Determine the [x, y] coordinate at the center of the cell enclosing the given text.  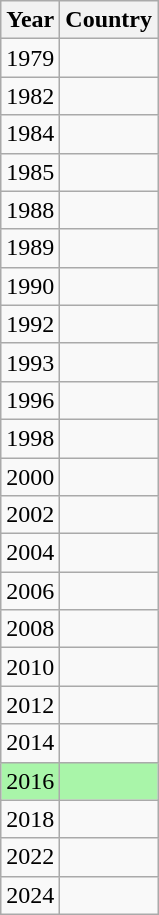
2016 [30, 781]
1989 [30, 248]
2022 [30, 857]
2012 [30, 705]
2000 [30, 477]
1988 [30, 210]
1982 [30, 96]
Year [30, 20]
1979 [30, 58]
Country [109, 20]
1993 [30, 362]
2002 [30, 515]
2004 [30, 553]
1985 [30, 172]
2008 [30, 629]
1998 [30, 438]
1996 [30, 400]
2006 [30, 591]
2010 [30, 667]
1992 [30, 324]
2024 [30, 895]
1990 [30, 286]
2014 [30, 743]
1984 [30, 134]
2018 [30, 819]
